From the cell containing the given text, extract its center point as [X, Y] coordinate. 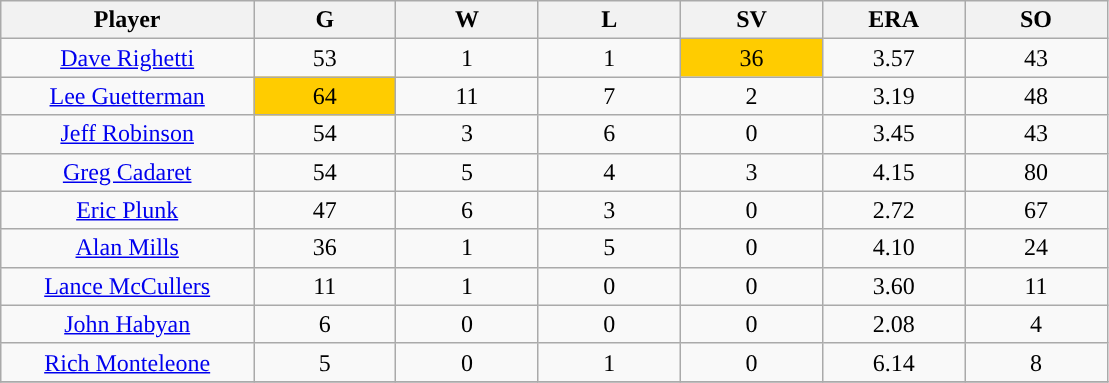
24 [1036, 248]
Jeff Robinson [128, 134]
Lee Guetterman [128, 96]
7 [609, 96]
80 [1036, 172]
47 [325, 210]
64 [325, 96]
6.14 [894, 362]
2.72 [894, 210]
3.45 [894, 134]
ERA [894, 20]
L [609, 20]
67 [1036, 210]
Player [128, 20]
Alan Mills [128, 248]
2 [751, 96]
3.57 [894, 58]
W [467, 20]
Lance McCullers [128, 286]
Eric Plunk [128, 210]
G [325, 20]
Rich Monteleone [128, 362]
John Habyan [128, 324]
48 [1036, 96]
SO [1036, 20]
8 [1036, 362]
4.10 [894, 248]
Greg Cadaret [128, 172]
SV [751, 20]
3.60 [894, 286]
3.19 [894, 96]
4.15 [894, 172]
Dave Righetti [128, 58]
53 [325, 58]
2.08 [894, 324]
